Scan for the cell matching the given text and deliver its (x, y) coordinate at center. 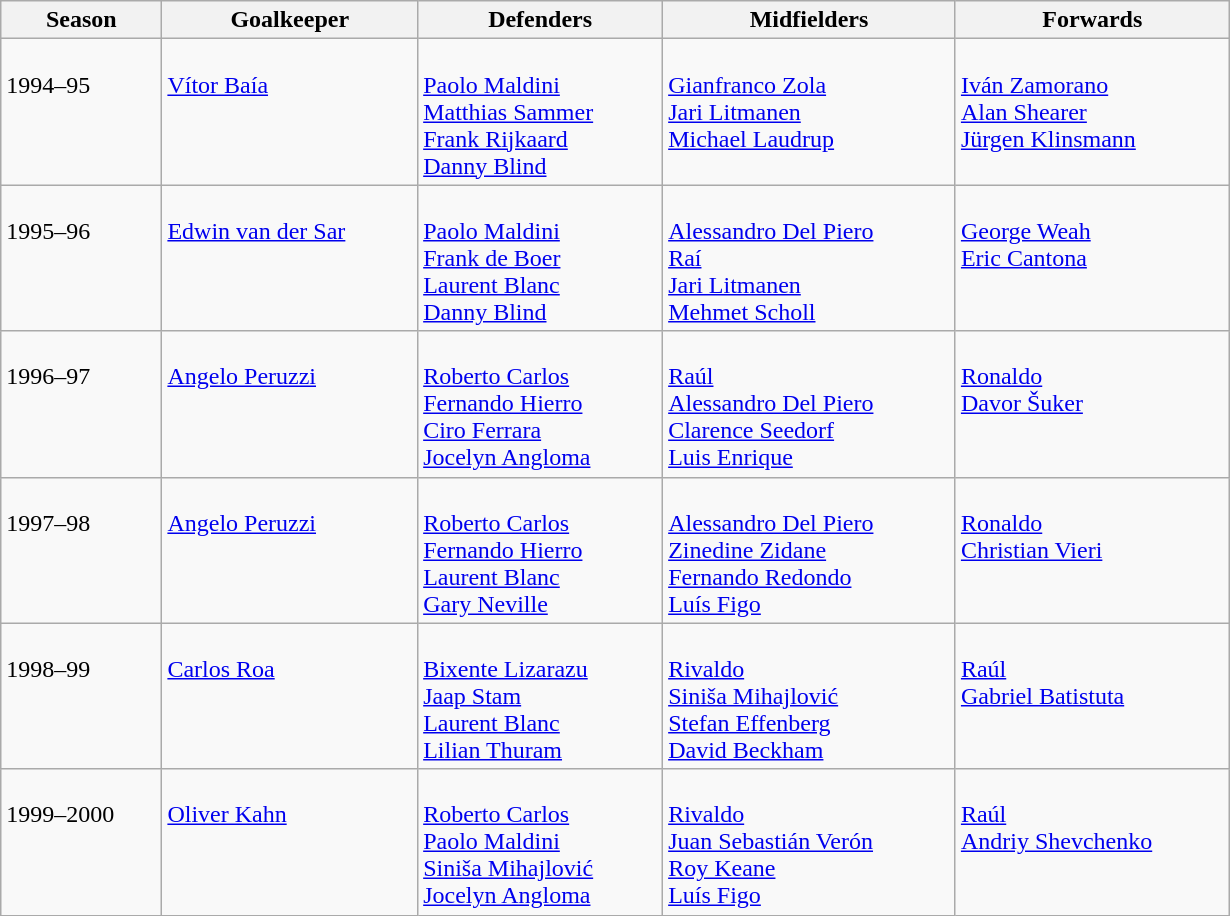
Bixente Lizarazu Jaap Stam Laurent Blanc Lilian Thuram (540, 696)
1996–97 (82, 404)
Roberto Carlos Paolo Maldini Siniša Mihajlović Jocelyn Angloma (540, 842)
1994–95 (82, 112)
George Weah Eric Cantona (1092, 258)
Oliver Kahn (290, 842)
Alessandro Del Piero Zinedine Zidane Fernando Redondo Luís Figo (810, 550)
Paolo Maldini Frank de Boer Laurent Blanc Danny Blind (540, 258)
Raúl Andriy Shevchenko (1092, 842)
Ronaldo Christian Vieri (1092, 550)
Forwards (1092, 20)
Ronaldo Davor Šuker (1092, 404)
Midfielders (810, 20)
1995–96 (82, 258)
Gianfranco Zola Jari Litmanen Michael Laudrup (810, 112)
1998–99 (82, 696)
Iván Zamorano Alan Shearer Jürgen Klinsmann (1092, 112)
Defenders (540, 20)
1997–98 (82, 550)
Raúl Gabriel Batistuta (1092, 696)
Vítor Baía (290, 112)
Paolo Maldini Matthias Sammer Frank Rijkaard Danny Blind (540, 112)
1999–2000 (82, 842)
Edwin van der Sar (290, 258)
Goalkeeper (290, 20)
Rivaldo Juan Sebastián Verón Roy Keane Luís Figo (810, 842)
Roberto Carlos Fernando Hierro Ciro Ferrara Jocelyn Angloma (540, 404)
Season (82, 20)
Raúl Alessandro Del Piero Clarence Seedorf Luis Enrique (810, 404)
Carlos Roa (290, 696)
Roberto Carlos Fernando Hierro Laurent Blanc Gary Neville (540, 550)
Alessandro Del Piero Raí Jari Litmanen Mehmet Scholl (810, 258)
Rivaldo Siniša Mihajlović Stefan Effenberg David Beckham (810, 696)
